Find where the given text appears and provide that cell's center as [x, y] coordinate. 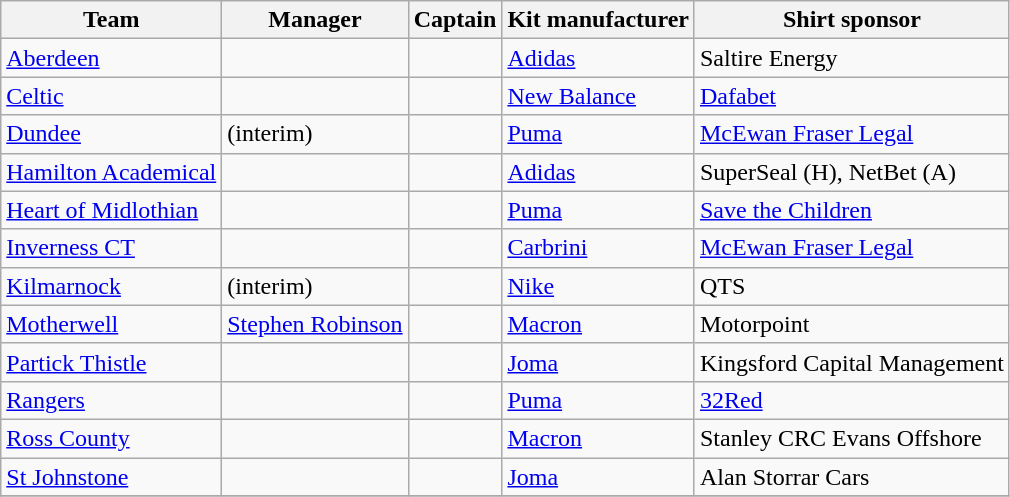
Aberdeen [112, 58]
SuperSeal (H), NetBet (A) [852, 172]
Kit manufacturer [598, 20]
Saltire Energy [852, 58]
Ross County [112, 438]
St Johnstone [112, 477]
Motorpoint [852, 324]
Celtic [112, 96]
Kingsford Capital Management [852, 362]
Shirt sponsor [852, 20]
Kilmarnock [112, 286]
New Balance [598, 96]
Inverness CT [112, 248]
Captain [455, 20]
Save the Children [852, 210]
32Red [852, 400]
Heart of Midlothian [112, 210]
Alan Storrar Cars [852, 477]
Hamilton Academical [112, 172]
Team [112, 20]
Manager [315, 20]
Motherwell [112, 324]
Rangers [112, 400]
Nike [598, 286]
Carbrini [598, 248]
Partick Thistle [112, 362]
QTS [852, 286]
Dundee [112, 134]
Dafabet [852, 96]
Stanley CRC Evans Offshore [852, 438]
Stephen Robinson [315, 324]
